Capture the cell that displays the provided text and extract its [X, Y] central coordinate. 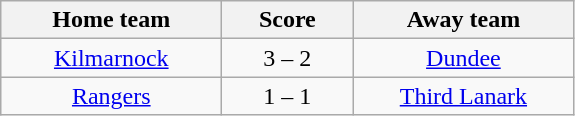
Dundee [464, 58]
Away team [464, 20]
Third Lanark [464, 96]
Rangers [112, 96]
Kilmarnock [112, 58]
Home team [112, 20]
3 – 2 [288, 58]
Score [288, 20]
1 – 1 [288, 96]
